Locate the cell with the specified text and output its (X, Y) center coordinate. 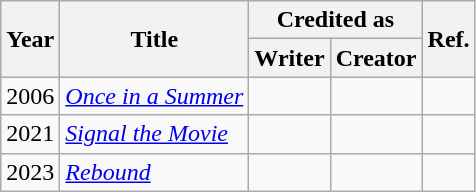
Writer (290, 58)
2006 (30, 96)
Rebound (154, 172)
Creator (376, 58)
Credited as (336, 20)
Ref. (448, 39)
2023 (30, 172)
Title (154, 39)
Year (30, 39)
Signal the Movie (154, 134)
2021 (30, 134)
Once in a Summer (154, 96)
